Scan for the cell matching the given text and deliver its (X, Y) coordinate at center. 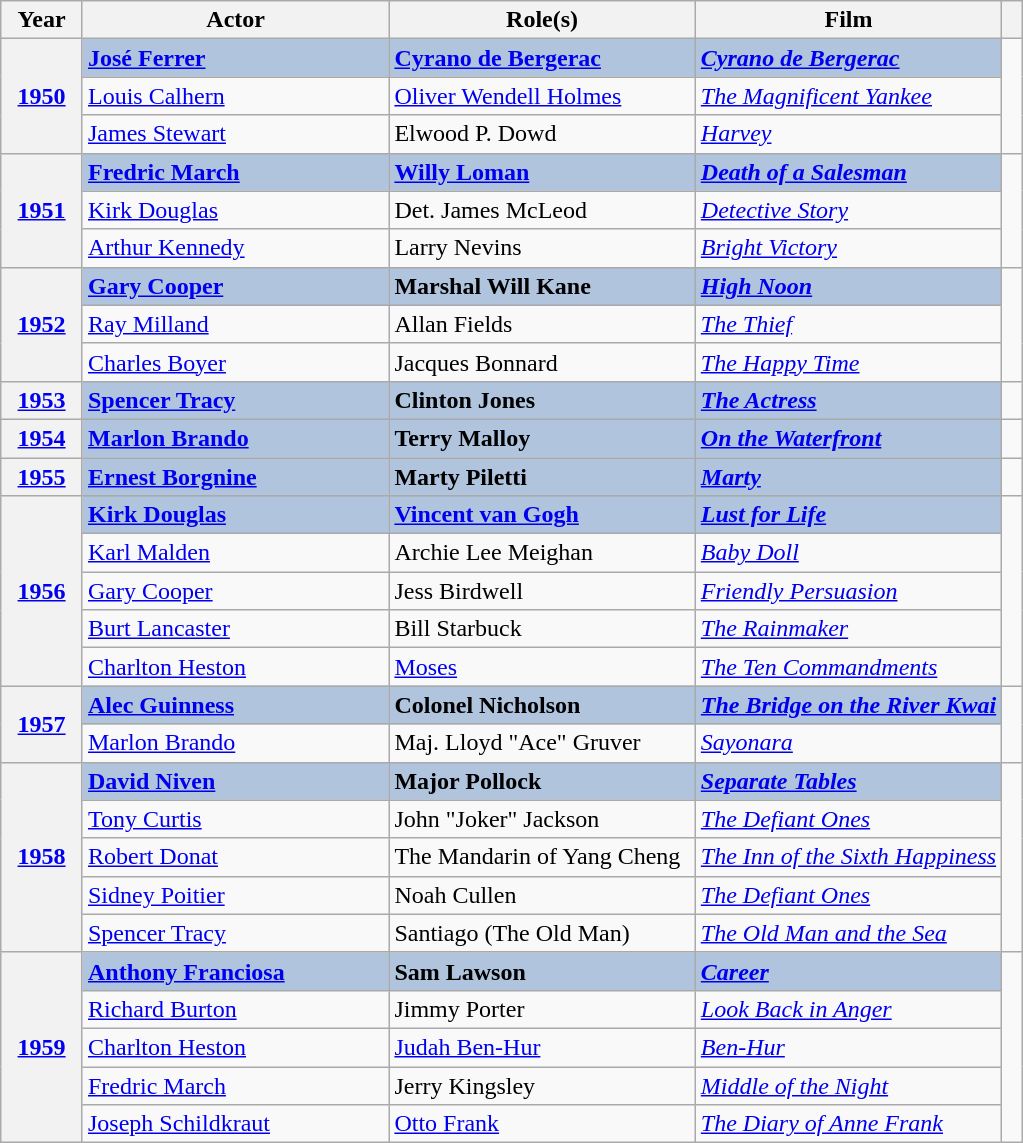
The Inn of the Sixth Happiness (848, 857)
Elwood P. Dowd (542, 134)
1958 (42, 857)
1952 (42, 324)
Career (848, 971)
Bill Starbuck (542, 629)
Film (848, 20)
The Mandarin of Yang Cheng (542, 857)
Allan Fields (542, 324)
Moses (542, 667)
The Rainmaker (848, 629)
Colonel Nicholson (542, 705)
Archie Lee Meighan (542, 553)
The Happy Time (848, 362)
Marty (848, 477)
The Actress (848, 400)
Terry Malloy (542, 438)
Friendly Persuasion (848, 591)
Otto Frank (542, 1124)
Bright Victory (848, 248)
1951 (42, 210)
Willy Loman (542, 172)
1950 (42, 96)
Separate Tables (848, 781)
Year (42, 20)
Arthur Kennedy (235, 248)
High Noon (848, 286)
The Diary of Anne Frank (848, 1124)
On the Waterfront (848, 438)
Oliver Wendell Holmes (542, 96)
Clinton Jones (542, 400)
Detective Story (848, 210)
Major Pollock (542, 781)
James Stewart (235, 134)
1959 (42, 1047)
Baby Doll (848, 553)
Santiago (The Old Man) (542, 933)
Jerry Kingsley (542, 1085)
Harvey (848, 134)
Charles Boyer (235, 362)
David Niven (235, 781)
Maj. Lloyd "Ace" Gruver (542, 743)
Sayonara (848, 743)
1956 (42, 591)
The Magnificent Yankee (848, 96)
Marshal Will Kane (542, 286)
Joseph Schildkraut (235, 1124)
Lust for Life (848, 515)
Robert Donat (235, 857)
Sam Lawson (542, 971)
Ernest Borgnine (235, 477)
Anthony Franciosa (235, 971)
Judah Ben-Hur (542, 1047)
Jess Birdwell (542, 591)
The Thief (848, 324)
The Bridge on the River Kwai (848, 705)
1957 (42, 724)
John "Joker" Jackson (542, 819)
1953 (42, 400)
Role(s) (542, 20)
Look Back in Anger (848, 1009)
Karl Malden (235, 553)
Middle of the Night (848, 1085)
Larry Nevins (542, 248)
Burt Lancaster (235, 629)
Alec Guinness (235, 705)
Death of a Salesman (848, 172)
Actor (235, 20)
Sidney Poitier (235, 895)
Ray Milland (235, 324)
Tony Curtis (235, 819)
Marty Piletti (542, 477)
Louis Calhern (235, 96)
Ben-Hur (848, 1047)
Jacques Bonnard (542, 362)
Vincent van Gogh (542, 515)
The Ten Commandments (848, 667)
1954 (42, 438)
Jimmy Porter (542, 1009)
José Ferrer (235, 58)
Det. James McLeod (542, 210)
Richard Burton (235, 1009)
1955 (42, 477)
The Old Man and the Sea (848, 933)
Noah Cullen (542, 895)
